Return [X, Y] of the center of cell containing provided text 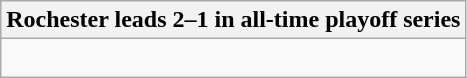
Rochester leads 2–1 in all-time playoff series [234, 20]
